Detect which cell encompasses the target text, then output its [x, y] center coordinate. 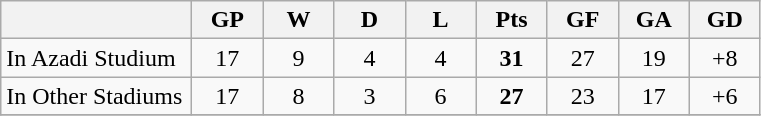
Pts [512, 20]
6 [440, 96]
3 [370, 96]
23 [582, 96]
GD [724, 20]
GP [228, 20]
+8 [724, 58]
9 [298, 58]
19 [654, 58]
GF [582, 20]
In Azadi Studium [96, 58]
31 [512, 58]
GA [654, 20]
L [440, 20]
W [298, 20]
In Other Stadiums [96, 96]
D [370, 20]
+6 [724, 96]
8 [298, 96]
